Return the [x, y] coordinate for the center point of the cell that contains the specified text.  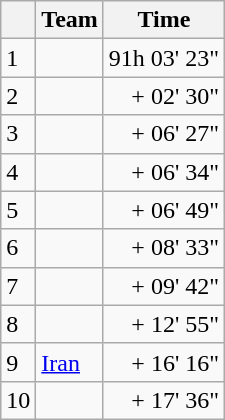
2 [18, 96]
+ 06' 49" [164, 210]
5 [18, 210]
Iran [70, 362]
+ 08' 33" [164, 248]
+ 06' 27" [164, 134]
Time [164, 20]
+ 17' 36" [164, 400]
Team [70, 20]
+ 12' 55" [164, 324]
8 [18, 324]
6 [18, 248]
1 [18, 58]
91h 03' 23" [164, 58]
4 [18, 172]
3 [18, 134]
+ 09' 42" [164, 286]
7 [18, 286]
+ 16' 16" [164, 362]
9 [18, 362]
10 [18, 400]
+ 06' 34" [164, 172]
+ 02' 30" [164, 96]
